Capture the cell that displays the provided text and extract its [x, y] central coordinate. 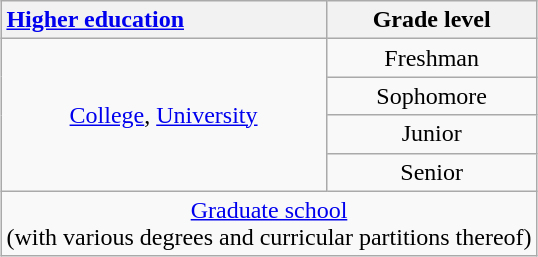
Freshman [432, 58]
Sophomore [432, 96]
Higher education [164, 20]
Graduate school(with various degrees and curricular partitions thereof) [269, 224]
College, University [164, 115]
Junior [432, 134]
Senior [432, 172]
Grade level [432, 20]
